Search for the cell housing the specified text and yield its (x, y) center coordinate. 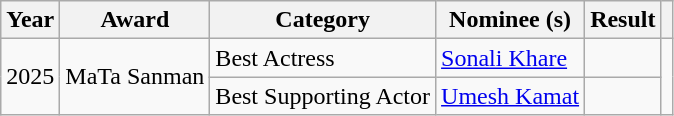
Category (323, 20)
Award (135, 20)
Sonali Khare (510, 58)
2025 (30, 77)
Nominee (s) (510, 20)
Year (30, 20)
MaTa Sanman (135, 77)
Umesh Kamat (510, 96)
Result (623, 20)
Best Supporting Actor (323, 96)
Best Actress (323, 58)
